Locate the cell with the specified text and output its (x, y) center coordinate. 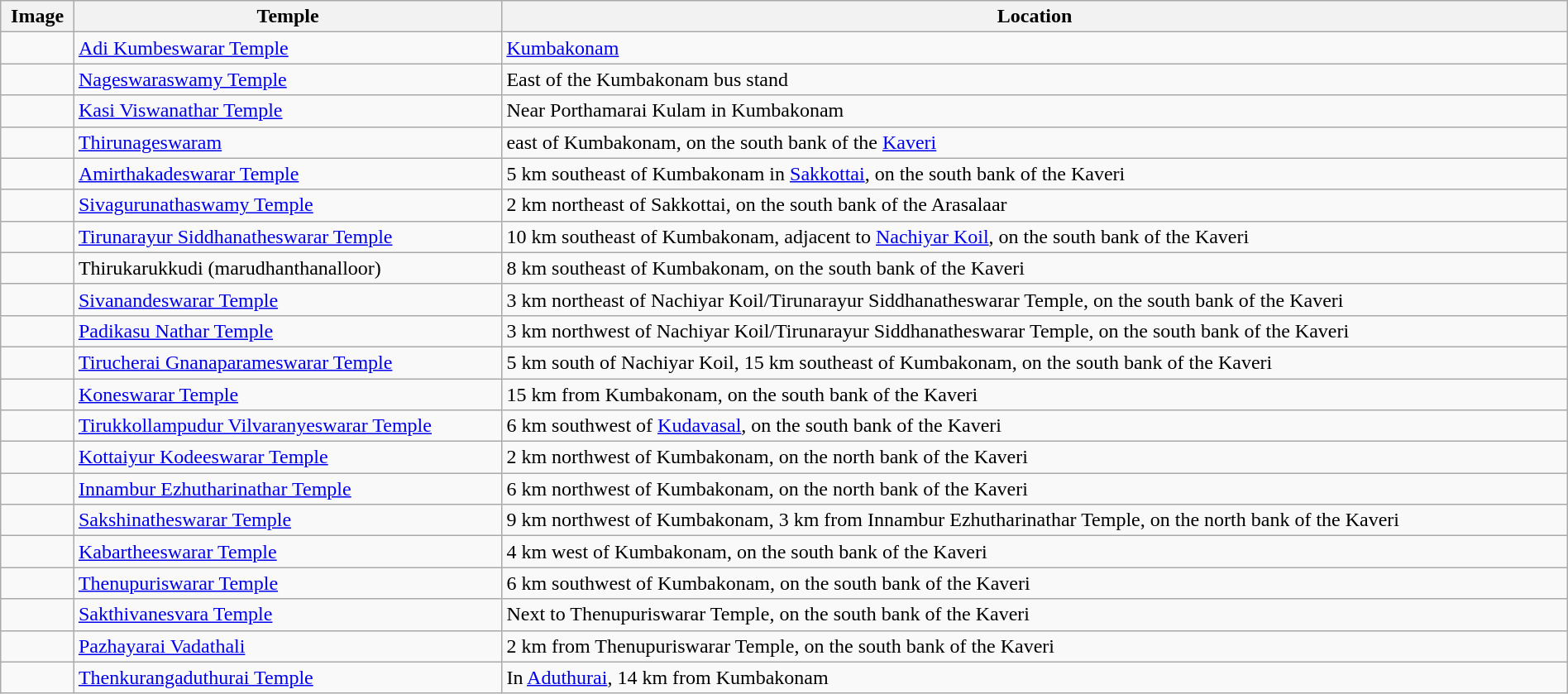
Kumbakonam (1035, 48)
Koneswarar Temple (288, 395)
15 km from Kumbakonam, on the south bank of the Kaveri (1035, 395)
4 km west of Kumbakonam, on the south bank of the Kaveri (1035, 552)
Kasi Viswanathar Temple (288, 111)
3 km northeast of Nachiyar Koil/Tirunarayur Siddhanatheswarar Temple, on the south bank of the Kaveri (1035, 299)
2 km from Thenupuriswarar Temple, on the south bank of the Kaveri (1035, 646)
10 km southeast of Kumbakonam, adjacent to Nachiyar Koil, on the south bank of the Kaveri (1035, 237)
Tirukkollampudur Vilvaranyeswarar Temple (288, 426)
Location (1035, 17)
3 km northwest of Nachiyar Koil/Tirunarayur Siddhanatheswarar Temple, on the south bank of the Kaveri (1035, 331)
Thirunageswaram (288, 142)
east of Kumbakonam, on the south bank of the Kaveri (1035, 142)
Sivagurunathaswamy Temple (288, 205)
Nageswaraswamy Temple (288, 79)
Image (38, 17)
Sakshinatheswarar Temple (288, 520)
Padikasu Nathar Temple (288, 331)
Kottaiyur Kodeeswarar Temple (288, 457)
Adi Kumbeswarar Temple (288, 48)
5 km southeast of Kumbakonam in Sakkottai, on the south bank of the Kaveri (1035, 174)
6 km southwest of Kudavasal, on the south bank of the Kaveri (1035, 426)
East of the Kumbakonam bus stand (1035, 79)
Sivanandeswarar Temple (288, 299)
Temple (288, 17)
Thirukarukkudi (marudhanthanalloor) (288, 268)
Amirthakadeswarar Temple (288, 174)
Next to Thenupuriswarar Temple, on the south bank of the Kaveri (1035, 615)
Tirunarayur Siddhanatheswarar Temple (288, 237)
Tirucherai Gnanaparameswarar Temple (288, 362)
Kabartheeswarar Temple (288, 552)
Innambur Ezhutharinathar Temple (288, 489)
Thenkurangaduthurai Temple (288, 677)
6 km southwest of Kumbakonam, on the south bank of the Kaveri (1035, 583)
Near Porthamarai Kulam in Kumbakonam (1035, 111)
Sakthivanesvara Temple (288, 615)
Thenupuriswarar Temple (288, 583)
2 km northwest of Kumbakonam, on the north bank of the Kaveri (1035, 457)
8 km southeast of Kumbakonam, on the south bank of the Kaveri (1035, 268)
2 km northeast of Sakkottai, on the south bank of the Arasalaar (1035, 205)
9 km northwest of Kumbakonam, 3 km from Innambur Ezhutharinathar Temple, on the north bank of the Kaveri (1035, 520)
5 km south of Nachiyar Koil, 15 km southeast of Kumbakonam, on the south bank of the Kaveri (1035, 362)
6 km northwest of Kumbakonam, on the north bank of the Kaveri (1035, 489)
In Aduthurai, 14 km from Kumbakonam (1035, 677)
Pazhayarai Vadathali (288, 646)
